Provide the [x, y] coordinate of the cell's center where the given text is located.  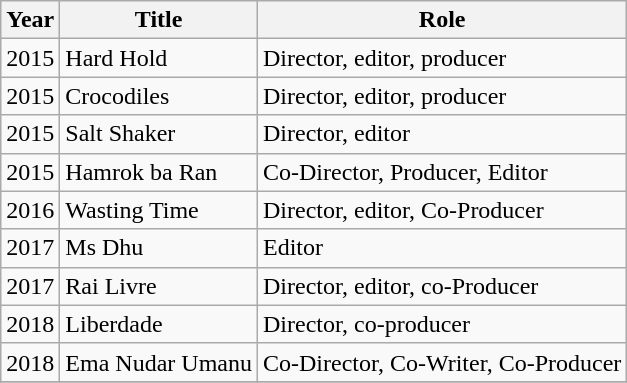
Hard Hold [159, 58]
Director, co-producer [442, 324]
Hamrok ba Ran [159, 172]
Co-Director, Co-Writer, Co-Producer [442, 362]
Year [30, 20]
Director, editor, co-Producer [442, 286]
Title [159, 20]
Wasting Time [159, 210]
Role [442, 20]
Co-Director, Producer, Editor [442, 172]
Rai Livre [159, 286]
Salt Shaker [159, 134]
Ema Nudar Umanu [159, 362]
Director, editor, Co-Producer [442, 210]
Liberdade [159, 324]
Crocodiles [159, 96]
Director, editor [442, 134]
Editor [442, 248]
2016 [30, 210]
Ms Dhu [159, 248]
